Capture the cell that displays the provided text and extract its [x, y] central coordinate. 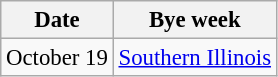
Southern Illinois [194, 58]
Bye week [194, 20]
Date [57, 20]
October 19 [57, 58]
